Locate the cell with the specified text and output its (x, y) center coordinate. 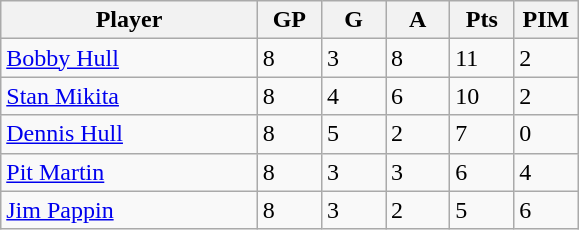
7 (482, 134)
10 (482, 96)
GP (289, 20)
Player (130, 20)
Dennis Hull (130, 134)
Pit Martin (130, 172)
Bobby Hull (130, 58)
PIM (546, 20)
Jim Pappin (130, 210)
Stan Mikita (130, 96)
Pts (482, 20)
G (353, 20)
A (418, 20)
11 (482, 58)
0 (546, 134)
